Provide the [X, Y] coordinate of the cell's center where the given text is located.  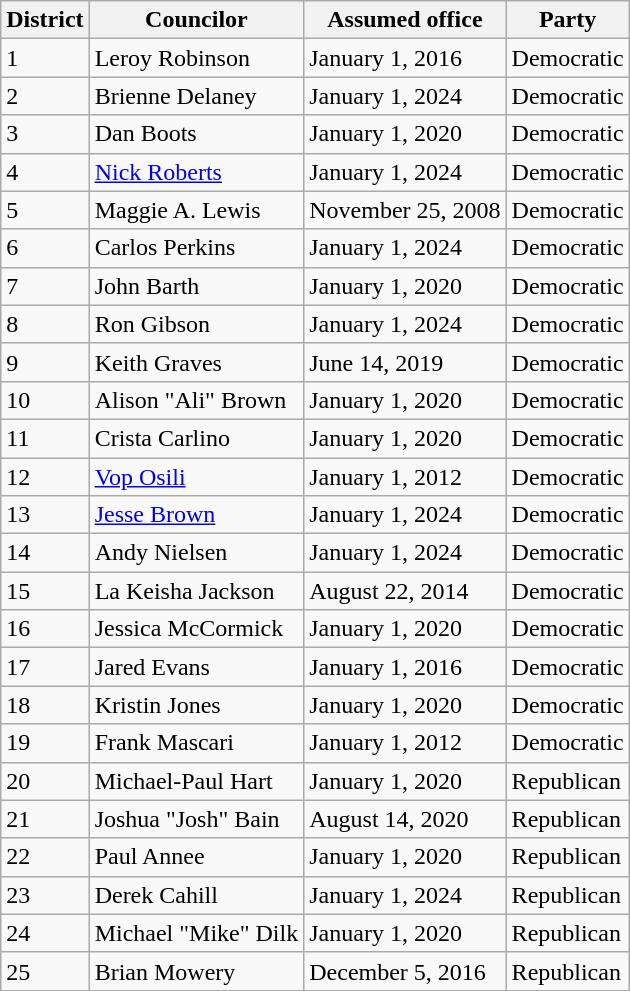
6 [45, 248]
Joshua "Josh" Bain [196, 819]
Brian Mowery [196, 971]
23 [45, 895]
10 [45, 400]
Dan Boots [196, 134]
Alison "Ali" Brown [196, 400]
11 [45, 438]
Andy Nielsen [196, 553]
Councilor [196, 20]
22 [45, 857]
Carlos Perkins [196, 248]
La Keisha Jackson [196, 591]
Party [568, 20]
Paul Annee [196, 857]
Vop Osili [196, 477]
18 [45, 705]
Assumed office [405, 20]
Crista Carlino [196, 438]
Kristin Jones [196, 705]
Jared Evans [196, 667]
Nick Roberts [196, 172]
Ron Gibson [196, 324]
15 [45, 591]
13 [45, 515]
19 [45, 743]
Leroy Robinson [196, 58]
17 [45, 667]
John Barth [196, 286]
Maggie A. Lewis [196, 210]
District [45, 20]
Frank Mascari [196, 743]
25 [45, 971]
August 22, 2014 [405, 591]
9 [45, 362]
8 [45, 324]
Keith Graves [196, 362]
24 [45, 933]
21 [45, 819]
Jessica McCormick [196, 629]
Jesse Brown [196, 515]
November 25, 2008 [405, 210]
Derek Cahill [196, 895]
Brienne Delaney [196, 96]
December 5, 2016 [405, 971]
1 [45, 58]
3 [45, 134]
4 [45, 172]
14 [45, 553]
5 [45, 210]
Michael "Mike" Dilk [196, 933]
12 [45, 477]
2 [45, 96]
20 [45, 781]
16 [45, 629]
June 14, 2019 [405, 362]
August 14, 2020 [405, 819]
Michael-Paul Hart [196, 781]
7 [45, 286]
